For the text-containing cell, return its midpoint in [X, Y] coordinate format. 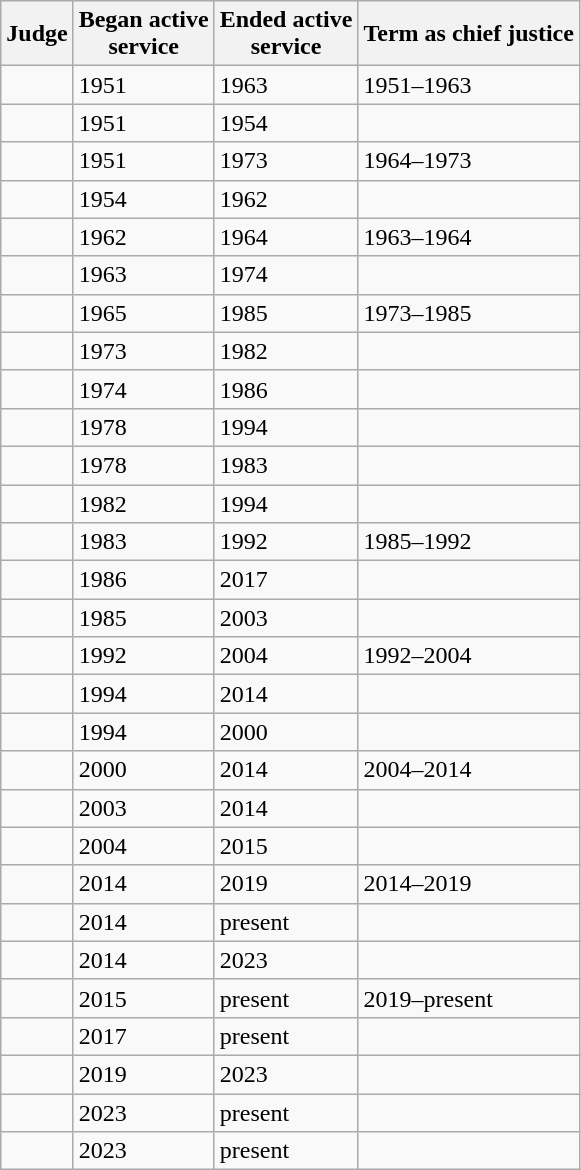
1964 [286, 237]
Began activeservice [144, 34]
1965 [144, 313]
1973–1985 [468, 313]
1964–1973 [468, 161]
2004–2014 [468, 770]
Ended activeservice [286, 34]
2019–present [468, 998]
1992–2004 [468, 656]
1985–1992 [468, 542]
Judge [37, 34]
1963–1964 [468, 237]
2014–2019 [468, 884]
1951–1963 [468, 85]
Term as chief justice [468, 34]
